Determine the (X, Y) coordinate at the center of the cell enclosing the given text.  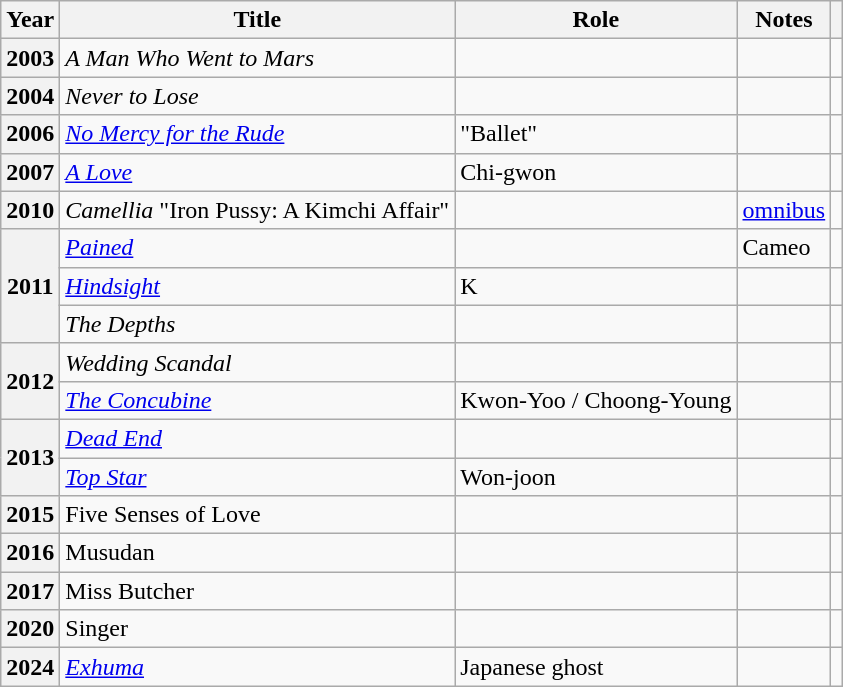
The Concubine (258, 400)
Chi-gwon (596, 172)
2013 (30, 457)
A Love (258, 172)
2003 (30, 58)
Title (258, 20)
A Man Who Went to Mars (258, 58)
Won-joon (596, 477)
Japanese ghost (596, 667)
omnibus (784, 210)
2020 (30, 629)
No Mercy for the Rude (258, 134)
Never to Lose (258, 96)
2007 (30, 172)
2012 (30, 381)
"Ballet" (596, 134)
Kwon-Yoo / Choong-Young (596, 400)
2024 (30, 667)
Musudan (258, 553)
Year (30, 20)
Top Star (258, 477)
Five Senses of Love (258, 515)
Pained (258, 248)
Exhuma (258, 667)
The Depths (258, 324)
Hindsight (258, 286)
2010 (30, 210)
2011 (30, 286)
2006 (30, 134)
2017 (30, 591)
Singer (258, 629)
K (596, 286)
Wedding Scandal (258, 362)
Dead End (258, 438)
Role (596, 20)
Cameo (784, 248)
Notes (784, 20)
2004 (30, 96)
Miss Butcher (258, 591)
2015 (30, 515)
Camellia "Iron Pussy: A Kimchi Affair" (258, 210)
2016 (30, 553)
